Provide the [X, Y] coordinate of the cell's center where the given text is located.  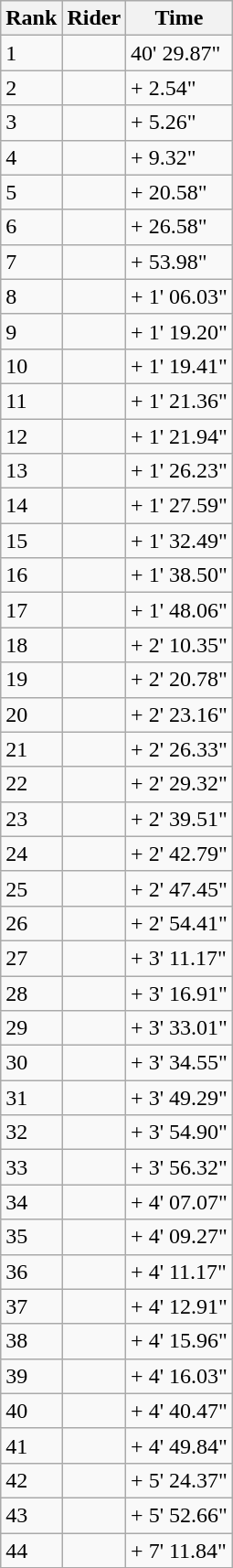
+ 1' 19.20" [179, 331]
44 [31, 1551]
+ 53.98" [179, 262]
11 [31, 401]
40 [31, 1411]
30 [31, 1063]
26 [31, 923]
+ 1' 26.23" [179, 471]
16 [31, 575]
+ 2' 26.33" [179, 749]
19 [31, 680]
17 [31, 610]
+ 4' 07.07" [179, 1202]
1 [31, 53]
+ 2' 20.78" [179, 680]
43 [31, 1515]
21 [31, 749]
+ 3' 54.90" [179, 1133]
Rider [94, 18]
36 [31, 1272]
+ 4' 09.27" [179, 1237]
+ 5.26" [179, 123]
18 [31, 645]
33 [31, 1167]
29 [31, 1028]
+ 1' 27.59" [179, 506]
+ 1' 19.41" [179, 366]
+ 3' 33.01" [179, 1028]
+ 4' 12.91" [179, 1306]
8 [31, 296]
+ 4' 15.96" [179, 1341]
27 [31, 958]
42 [31, 1480]
+ 5' 24.37" [179, 1480]
22 [31, 784]
Time [179, 18]
+ 2' 10.35" [179, 645]
+ 7' 11.84" [179, 1551]
25 [31, 888]
24 [31, 854]
+ 2' 54.41" [179, 923]
34 [31, 1202]
+ 2.54" [179, 88]
35 [31, 1237]
+ 3' 11.17" [179, 958]
28 [31, 993]
+ 1' 48.06" [179, 610]
+ 4' 40.47" [179, 1411]
+ 4' 49.84" [179, 1445]
+ 2' 29.32" [179, 784]
13 [31, 471]
+ 4' 16.03" [179, 1376]
+ 4' 11.17" [179, 1272]
20 [31, 714]
+ 3' 16.91" [179, 993]
+ 1' 32.49" [179, 541]
Rank [31, 18]
+ 1' 21.94" [179, 436]
32 [31, 1133]
+ 5' 52.66" [179, 1515]
5 [31, 192]
+ 1' 38.50" [179, 575]
+ 3' 56.32" [179, 1167]
+ 3' 49.29" [179, 1098]
2 [31, 88]
41 [31, 1445]
+ 20.58" [179, 192]
+ 9.32" [179, 157]
31 [31, 1098]
10 [31, 366]
23 [31, 819]
+ 2' 47.45" [179, 888]
12 [31, 436]
+ 2' 39.51" [179, 819]
15 [31, 541]
7 [31, 262]
+ 1' 06.03" [179, 296]
9 [31, 331]
37 [31, 1306]
6 [31, 227]
3 [31, 123]
40' 29.87" [179, 53]
14 [31, 506]
+ 1' 21.36" [179, 401]
4 [31, 157]
+ 2' 23.16" [179, 714]
+ 3' 34.55" [179, 1063]
+ 26.58" [179, 227]
+ 2' 42.79" [179, 854]
39 [31, 1376]
38 [31, 1341]
